Return the [X, Y] coordinate for the center point of the cell that contains the specified text.  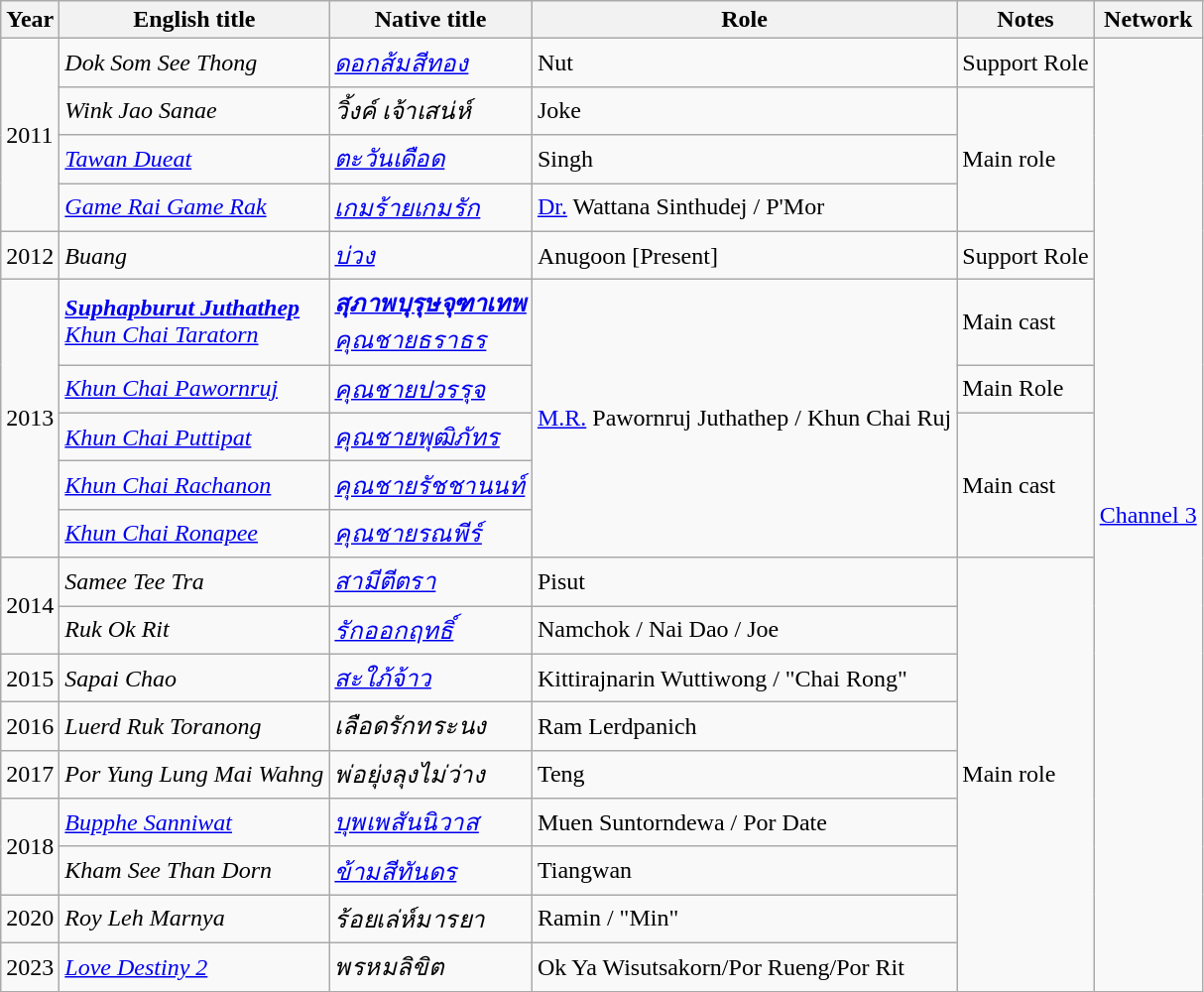
2016 [30, 726]
Khun Chai Rachanon [194, 486]
บ่วง [430, 256]
Game Rai Game Rak [194, 206]
Ram Lerdpanich [744, 726]
Ruk Ok Rit [194, 629]
ตะวันเดือด [430, 159]
Ramin / "Min" [744, 919]
Tiangwan [744, 871]
รักออกฤทธิ์ [430, 629]
Nut [744, 63]
คุณชายพุฒิภัทร [430, 436]
Muen Suntorndewa / Por Date [744, 823]
English title [194, 20]
Pisut [744, 581]
คุณชายรณพีร์ [430, 534]
Samee Tee Tra [194, 581]
2018 [30, 847]
Khun Chai Puttipat [194, 436]
2017 [30, 774]
เกมร้ายเกมรัก [430, 206]
Joke [744, 111]
Wink Jao Sanae [194, 111]
Role [744, 20]
Teng [744, 774]
2020 [30, 919]
Khun Chai Pawornruj [194, 389]
Kham See Than Dorn [194, 871]
Notes [1025, 20]
Main Role [1025, 389]
Dr. Wattana Sinthudej / P'Mor [744, 206]
ดอกส้มสีทอง [430, 63]
Buang [194, 256]
Tawan Dueat [194, 159]
Kittirajnarin Wuttiwong / "Chai Rong" [744, 679]
Por Yung Lung Mai Wahng [194, 774]
คุณชายรัชชานนท์ [430, 486]
สุภาพบุรุษจุฑาเทพคุณชายธราธร [430, 322]
สามีตีตรา [430, 581]
2014 [30, 605]
Native title [430, 20]
Anugoon [Present] [744, 256]
ร้อยเล่ห์มารยา [430, 919]
Khun Chai Ronapee [194, 534]
Year [30, 20]
Channel 3 [1148, 515]
2012 [30, 256]
Suphapburut JuthathepKhun Chai Taratorn [194, 322]
Luerd Ruk Toranong [194, 726]
Love Destiny 2 [194, 966]
Sapai Chao [194, 679]
2013 [30, 419]
พรหมลิขิต [430, 966]
คุณชายปวรรุจ [430, 389]
2023 [30, 966]
วิ้งค์ เจ้าเสน่ห์ [430, 111]
Ok Ya Wisutsakorn/Por Rueng/Por Rit [744, 966]
Network [1148, 20]
Namchok / Nai Dao / Joe [744, 629]
พ่อยุ่งลุงไม่ว่าง [430, 774]
ข้ามสีทันดร [430, 871]
บุพเพสันนิวาส [430, 823]
2011 [30, 135]
2015 [30, 679]
Singh [744, 159]
Roy Leh Marnya [194, 919]
M.R. Pawornruj Juthathep / Khun Chai Ruj [744, 419]
Bupphe Sanniwat [194, 823]
สะใภ้จ้าว [430, 679]
Dok Som See Thong [194, 63]
เลือดรักทระนง [430, 726]
